Return [X, Y] of the center of cell containing provided text 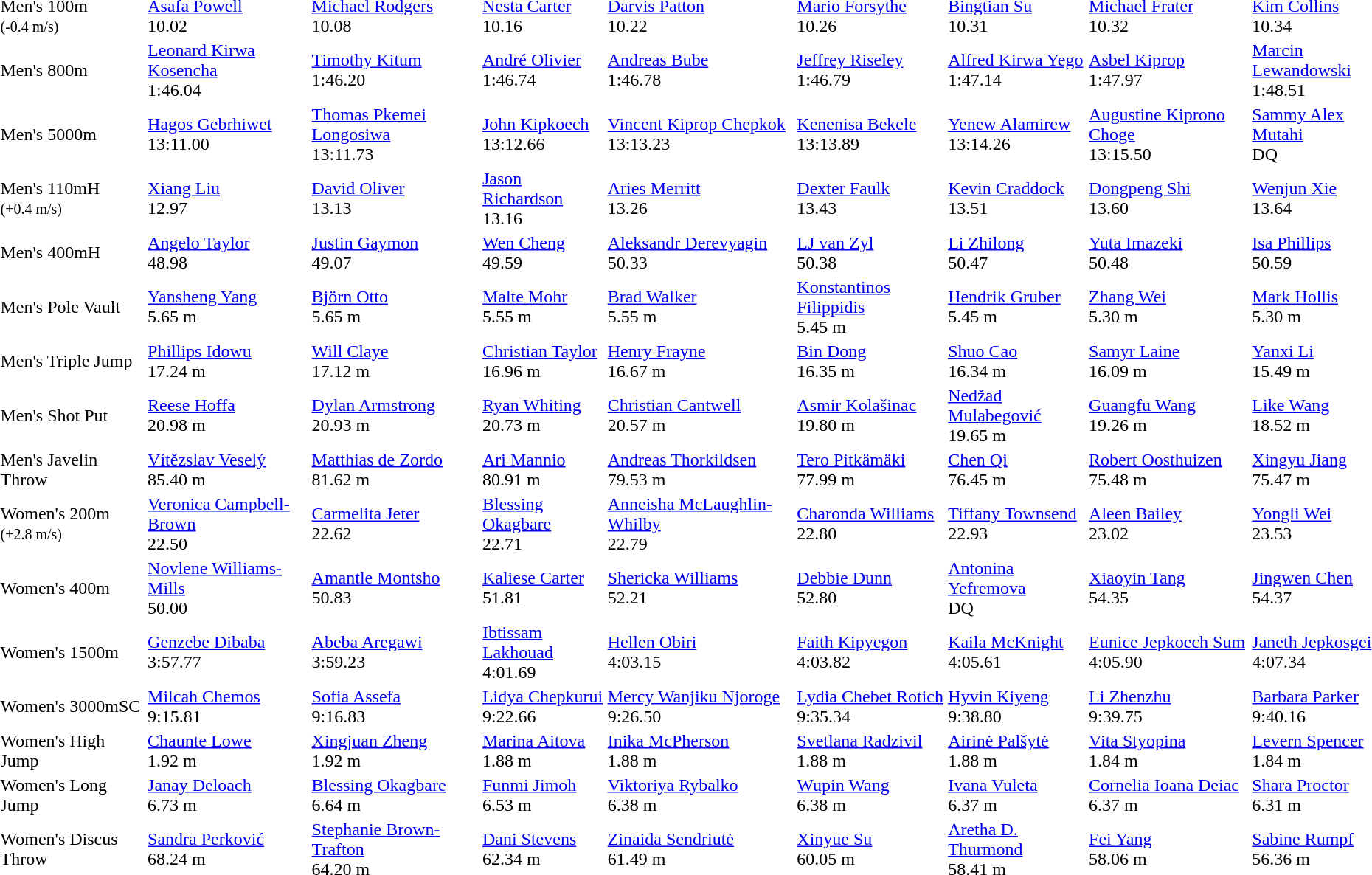
Inika McPherson 1.88 m [700, 751]
Shuo Cao 16.34 m [1016, 362]
LJ van Zyl 50.38 [870, 252]
Marina Aitova 1.88 m [543, 751]
Wupin Wang 6.38 m [870, 795]
Christian Taylor 16.96 m [543, 362]
Malte Mohr 5.55 m [543, 307]
Blessing Okagbare 6.64 m [395, 795]
Xingjuan Zheng 1.92 m [395, 751]
Jason Richardson 13.16 [543, 198]
Viktoriya Rybalko 6.38 m [700, 795]
Robert Oosthuizen 75.48 m [1168, 469]
Bin Dong 16.35 m [870, 362]
Konstantinos Filippidis 5.45 m [870, 307]
Hendrik Gruber 5.45 m [1016, 307]
Charonda Williams 22.80 [870, 524]
Antonina Yefremova DQ [1016, 588]
Sofia Assefa 9:16.83 [395, 707]
Will Claye 17.12 m [395, 362]
Hyvin Kiyeng 9:38.80 [1016, 707]
Wen Cheng 49.59 [543, 252]
Mercy Wanjiku Njoroge 9:26.50 [700, 707]
Anneisha McLaughlin-Whilby 22.79 [700, 524]
Blessing Okagbare 22.71 [543, 524]
Dexter Faulk 13.43 [870, 198]
Tiffany Townsend 22.93 [1016, 524]
Carmelita Jeter 22.62 [395, 524]
Andreas Thorkildsen 79.53 m [700, 469]
Kaila McKnight 4:05.61 [1016, 652]
Xiaoyin Tang 54.35 [1168, 588]
Matthias de Zordo 81.62 m [395, 469]
Zhang Wei 5.30 m [1168, 307]
Jeffrey Riseley 1:46.79 [870, 70]
Milcah Chemos 9:15.81 [228, 707]
Cornelia Ioana Deiac 6.37 m [1168, 795]
Eunice Jepkoech Sum 4:05.90 [1168, 652]
Nedžad Mulabegović 19.65 m [1016, 415]
Björn Otto 5.65 m [395, 307]
Ibtissam Lakhouad 4:01.69 [543, 652]
Funmi Jimoh 6.53 m [543, 795]
Kevin Craddock 13.51 [1016, 198]
Chaunte Lowe 1.92 m [228, 751]
Lydia Chebet Rotich 9:35.34 [870, 707]
Svetlana Radzivil 1.88 m [870, 751]
Dongpeng Shi 13.60 [1168, 198]
Henry Frayne 16.67 m [700, 362]
Shericka Williams 52.21 [700, 588]
Guangfu Wang 19.26 m [1168, 415]
Phillips Idowu 17.24 m [228, 362]
Aleen Bailey 23.02 [1168, 524]
Ivana Vuleta 6.37 m [1016, 795]
Kaliese Carter 51.81 [543, 588]
Dylan Armstrong 20.93 m [395, 415]
Andreas Bube 1:46.78 [700, 70]
Timothy Kitum 1:46.20 [395, 70]
Asmir Kolašinac 19.80 m [870, 415]
Tero Pitkämäki 77.99 m [870, 469]
Ryan Whiting 20.73 m [543, 415]
Abeba Aregawi 3:59.23 [395, 652]
Vincent Kiprop Chepkok 13:13.23 [700, 134]
Li Zhilong 50.47 [1016, 252]
Augustine Kiprono Choge 13:15.50 [1168, 134]
Thomas Pkemei Longosiwa 13:11.73 [395, 134]
Kenenisa Bekele 13:13.89 [870, 134]
Yuta Imazeki 50.48 [1168, 252]
David Oliver 13.13 [395, 198]
Novlene Williams-Mills 50.00 [228, 588]
Angelo Taylor 48.98 [228, 252]
Chen Qi 76.45 m [1016, 469]
Aries Merritt 13.26 [700, 198]
Brad Walker 5.55 m [700, 307]
Aleksandr Derevyagin 50.33 [700, 252]
Alfred Kirwa Yego 1:47.14 [1016, 70]
Asbel Kiprop 1:47.97 [1168, 70]
Reese Hoffa 20.98 m [228, 415]
Samyr Laine 16.09 m [1168, 362]
Genzebe Dibaba 3:57.77 [228, 652]
Veronica Campbell-Brown 22.50 [228, 524]
Debbie Dunn 52.80 [870, 588]
Hagos Gebrhiwet 13:11.00 [228, 134]
Ari Mannio 80.91 m [543, 469]
Yansheng Yang 5.65 m [228, 307]
Janay Deloach 6.73 m [228, 795]
Justin Gaymon 49.07 [395, 252]
Amantle Montsho 50.83 [395, 588]
Lidya Chepkurui 9:22.66 [543, 707]
Christian Cantwell 20.57 m [700, 415]
Faith Kipyegon 4:03.82 [870, 652]
Vítězslav Veselý 85.40 m [228, 469]
Leonard Kirwa Kosencha 1:46.04 [228, 70]
Airinė Palšytė 1.88 m [1016, 751]
Xiang Liu 12.97 [228, 198]
André Olivier 1:46.74 [543, 70]
Li Zhenzhu 9:39.75 [1168, 707]
Yenew Alamirew 13:14.26 [1016, 134]
Vita Styopina 1.84 m [1168, 751]
John Kipkoech 13:12.66 [543, 134]
Hellen Obiri 4:03.15 [700, 652]
